Return the [x, y] coordinate for the center point of the cell that contains the specified text.  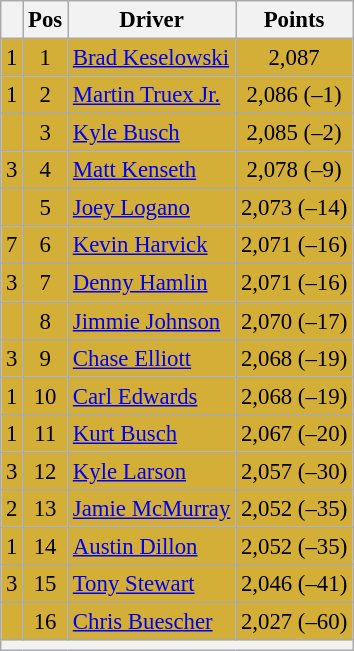
Kurt Busch [152, 433]
Driver [152, 20]
12 [46, 471]
2,085 (–2) [294, 133]
14 [46, 546]
2,078 (–9) [294, 170]
6 [46, 245]
Kevin Harvick [152, 245]
15 [46, 584]
Brad Keselowski [152, 58]
5 [46, 208]
Joey Logano [152, 208]
11 [46, 433]
16 [46, 621]
2,067 (–20) [294, 433]
2,086 (–1) [294, 95]
2,027 (–60) [294, 621]
Points [294, 20]
Tony Stewart [152, 584]
Kyle Larson [152, 471]
13 [46, 509]
Martin Truex Jr. [152, 95]
9 [46, 358]
2,087 [294, 58]
Chris Buescher [152, 621]
2,070 (–17) [294, 321]
Jamie McMurray [152, 509]
8 [46, 321]
Austin Dillon [152, 546]
Matt Kenseth [152, 170]
Pos [46, 20]
Chase Elliott [152, 358]
Denny Hamlin [152, 283]
10 [46, 396]
2,046 (–41) [294, 584]
4 [46, 170]
Kyle Busch [152, 133]
2,057 (–30) [294, 471]
2,073 (–14) [294, 208]
Carl Edwards [152, 396]
Jimmie Johnson [152, 321]
